Locate the cell with the specified text and output its (x, y) center coordinate. 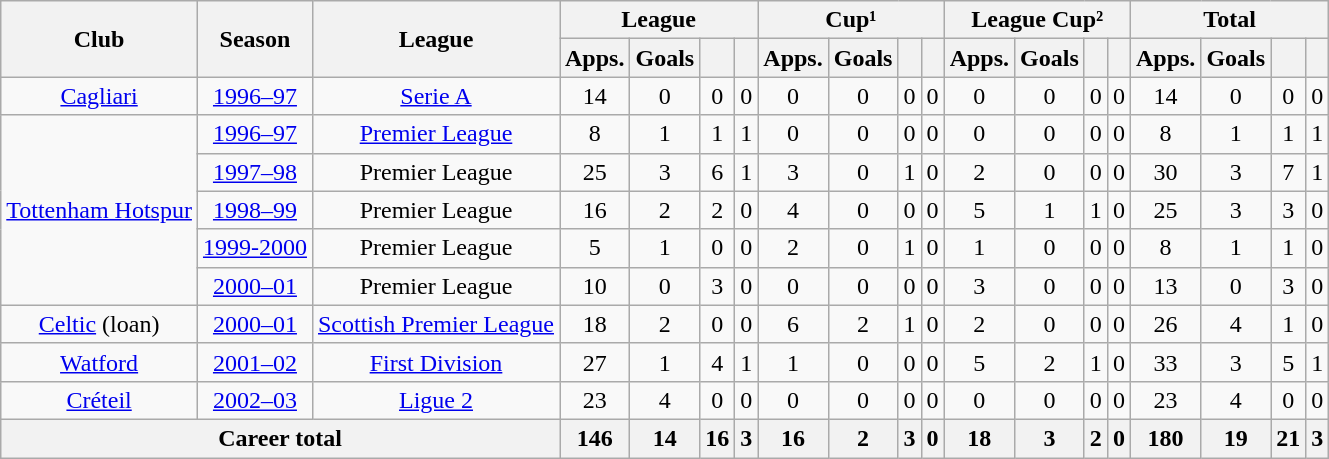
33 (1165, 362)
1997–98 (254, 172)
180 (1165, 438)
Ligue 2 (436, 400)
Créteil (100, 400)
27 (595, 362)
1998–99 (254, 210)
26 (1165, 324)
Celtic (loan) (100, 324)
13 (1165, 286)
Career total (280, 438)
Scottish Premier League (436, 324)
First Division (436, 362)
146 (595, 438)
League Cup² (1037, 20)
Total (1229, 20)
21 (1288, 438)
Cagliari (100, 96)
Tottenham Hotspur (100, 210)
2001–02 (254, 362)
30 (1165, 172)
19 (1236, 438)
2002–03 (254, 400)
7 (1288, 172)
Watford (100, 362)
Serie A (436, 96)
Club (100, 39)
1999-2000 (254, 248)
Season (254, 39)
Cup¹ (851, 20)
10 (595, 286)
